Return the (x, y) coordinate for the center point of the cell that contains the specified text.  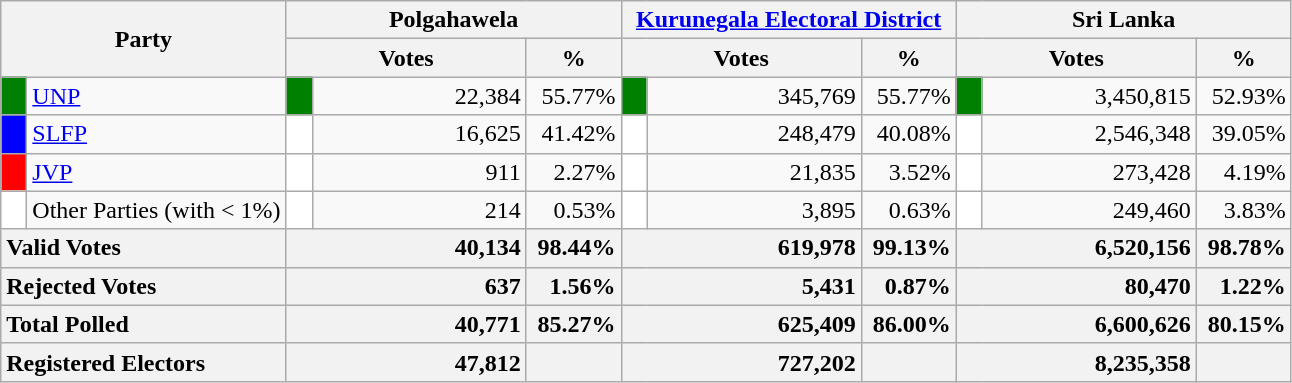
911 (419, 172)
98.78% (1244, 248)
40.08% (908, 134)
6,600,626 (1076, 324)
80,470 (1076, 286)
Sri Lanka (1124, 20)
80.15% (1244, 324)
249,460 (1089, 210)
Party (144, 39)
16,625 (419, 134)
8,235,358 (1076, 362)
Rejected Votes (144, 286)
3,450,815 (1089, 96)
0.63% (908, 210)
5,431 (741, 286)
40,771 (406, 324)
41.42% (574, 134)
JVP (156, 172)
1.56% (574, 286)
40,134 (406, 248)
6,520,156 (1076, 248)
4.19% (1244, 172)
22,384 (419, 96)
619,978 (741, 248)
Other Parties (with < 1%) (156, 210)
0.53% (574, 210)
625,409 (741, 324)
99.13% (908, 248)
727,202 (741, 362)
3.52% (908, 172)
UNP (156, 96)
21,835 (754, 172)
Valid Votes (144, 248)
86.00% (908, 324)
52.93% (1244, 96)
273,428 (1089, 172)
0.87% (908, 286)
3,895 (754, 210)
47,812 (406, 362)
SLFP (156, 134)
345,769 (754, 96)
98.44% (574, 248)
2,546,348 (1089, 134)
Registered Electors (144, 362)
214 (419, 210)
85.27% (574, 324)
637 (406, 286)
2.27% (574, 172)
Total Polled (144, 324)
3.83% (1244, 210)
39.05% (1244, 134)
Polgahawela (454, 20)
248,479 (754, 134)
Kurunegala Electoral District (788, 20)
1.22% (1244, 286)
